Identify which cell holds the provided text, then report its (X, Y) central coordinate. 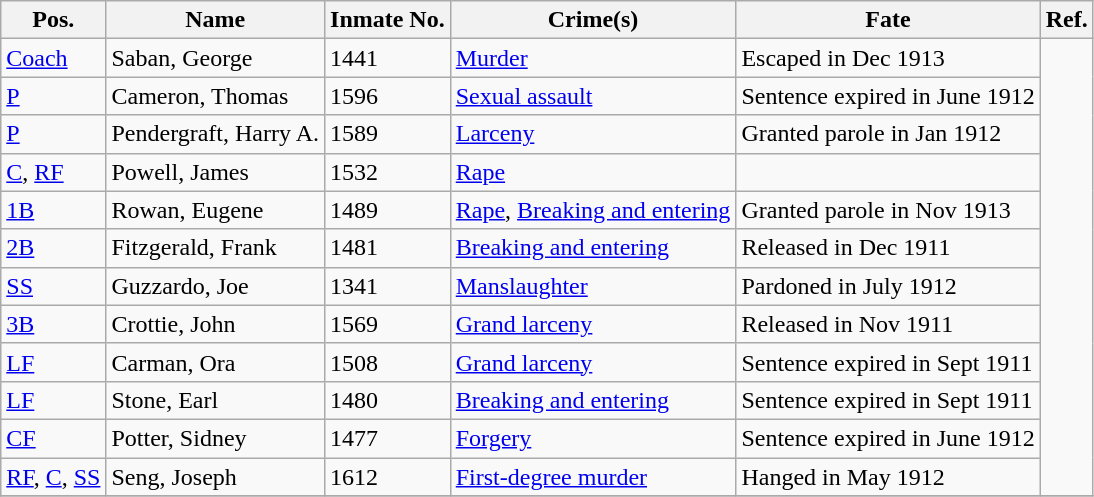
Rowan, Eugene (216, 210)
CF (54, 438)
Guzzardo, Joe (216, 286)
Released in Nov 1911 (888, 324)
Ref. (1066, 20)
1569 (388, 324)
1481 (388, 248)
Coach (54, 58)
Rape (593, 172)
Granted parole in Nov 1913 (888, 210)
1477 (388, 438)
Crime(s) (593, 20)
Larceny (593, 134)
C, RF (54, 172)
1B (54, 210)
Cameron, Thomas (216, 96)
Pardoned in July 1912 (888, 286)
Pendergraft, Harry A. (216, 134)
Inmate No. (388, 20)
1341 (388, 286)
SS (54, 286)
3B (54, 324)
1596 (388, 96)
Saban, George (216, 58)
Forgery (593, 438)
Granted parole in Jan 1912 (888, 134)
Fitzgerald, Frank (216, 248)
1480 (388, 400)
1589 (388, 134)
1532 (388, 172)
Name (216, 20)
Carman, Ora (216, 362)
Crottie, John (216, 324)
Fate (888, 20)
Sexual assault (593, 96)
Hanged in May 1912 (888, 477)
Potter, Sidney (216, 438)
Murder (593, 58)
1508 (388, 362)
Rape, Breaking and entering (593, 210)
Pos. (54, 20)
Powell, James (216, 172)
First-degree murder (593, 477)
Manslaughter (593, 286)
1489 (388, 210)
Stone, Earl (216, 400)
1612 (388, 477)
Seng, Joseph (216, 477)
Escaped in Dec 1913 (888, 58)
1441 (388, 58)
2B (54, 248)
Released in Dec 1911 (888, 248)
RF, C, SS (54, 477)
